Provide the (x, y) coordinate of the cell's center where the given text is located.  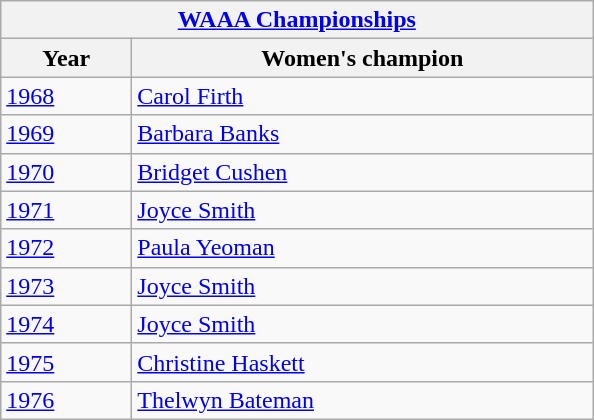
Thelwyn Bateman (362, 400)
Barbara Banks (362, 134)
1973 (66, 286)
1976 (66, 400)
1972 (66, 248)
1968 (66, 96)
Paula Yeoman (362, 248)
1970 (66, 172)
Women's champion (362, 58)
1975 (66, 362)
Christine Haskett (362, 362)
WAAA Championships (297, 20)
Year (66, 58)
Bridget Cushen (362, 172)
1969 (66, 134)
1971 (66, 210)
1974 (66, 324)
Carol Firth (362, 96)
